Return the [x, y] coordinate for the center point of the cell that contains the specified text.  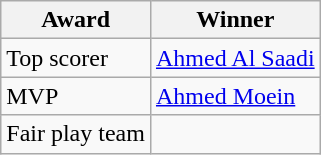
Fair play team [76, 134]
Winner [235, 20]
MVP [76, 96]
Ahmed Moein [235, 96]
Award [76, 20]
Ahmed Al Saadi [235, 58]
Top scorer [76, 58]
